Output the (X, Y) coordinate of the center of the cell containing the given text.  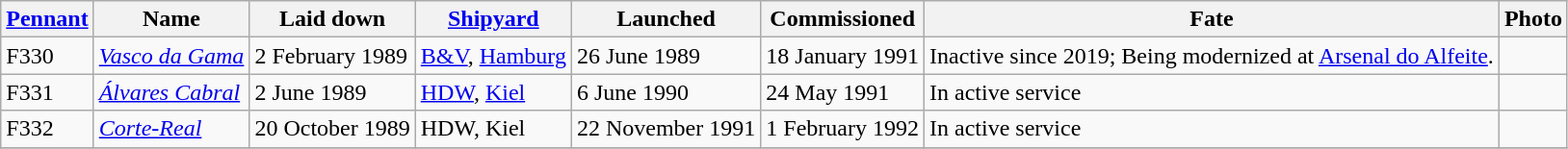
Vasco da Gama (171, 56)
Álvares Cabral (171, 92)
Laid down (332, 19)
1 February 1992 (843, 129)
Pennant (47, 19)
Name (171, 19)
20 October 1989 (332, 129)
18 January 1991 (843, 56)
Fate (1212, 19)
6 June 1990 (666, 92)
B&V, Hamburg (493, 56)
Commissioned (843, 19)
Corte-Real (171, 129)
Launched (666, 19)
F330 (47, 56)
F332 (47, 129)
24 May 1991 (843, 92)
2 February 1989 (332, 56)
Photo (1533, 19)
22 November 1991 (666, 129)
Inactive since 2019; Being modernized at Arsenal do Alfeite. (1212, 56)
26 June 1989 (666, 56)
F331 (47, 92)
2 June 1989 (332, 92)
Shipyard (493, 19)
